Determine the [x, y] coordinate at the center of the cell enclosing the given text.  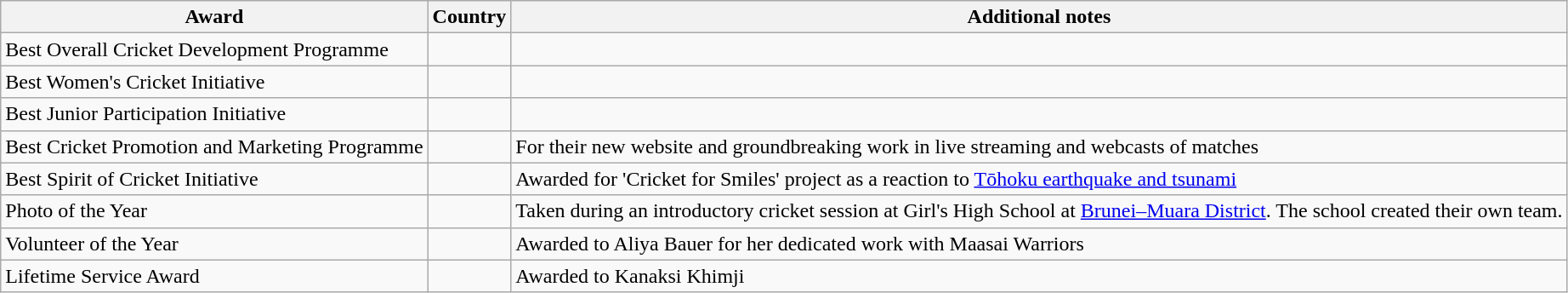
Country [469, 17]
Award [214, 17]
Best Spirit of Cricket Initiative [214, 179]
Taken during an introductory cricket session at Girl's High School at Brunei–Muara District. The school created their own team. [1039, 211]
For their new website and groundbreaking work in live streaming and webcasts of matches [1039, 146]
Best Cricket Promotion and Marketing Programme [214, 146]
Volunteer of the Year [214, 244]
Awarded for 'Cricket for Smiles' project as a reaction to Tōhoku earthquake and tsunami [1039, 179]
Lifetime Service Award [214, 276]
Awarded to Kanaksi Khimji [1039, 276]
Additional notes [1039, 17]
Photo of the Year [214, 211]
Best Overall Cricket Development Programme [214, 49]
Awarded to Aliya Bauer for her dedicated work with Maasai Warriors [1039, 244]
Best Women's Cricket Initiative [214, 82]
Best Junior Participation Initiative [214, 114]
